Search for the cell housing the specified text and yield its [x, y] center coordinate. 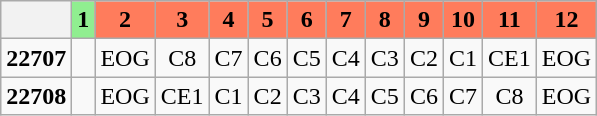
5 [268, 20]
10 [462, 20]
8 [384, 20]
7 [346, 20]
11 [510, 20]
12 [566, 20]
6 [306, 20]
1 [84, 20]
22707 [36, 58]
4 [228, 20]
22708 [36, 96]
9 [424, 20]
2 [125, 20]
3 [182, 20]
